Pinpoint the cell where the given text exists, returning its [X, Y] midpoint coordinate. 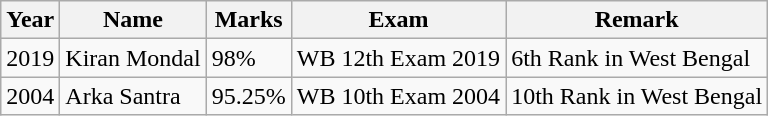
98% [248, 58]
Year [30, 20]
6th Rank in West Bengal [637, 58]
Name [133, 20]
Exam [398, 20]
95.25% [248, 96]
Kiran Mondal [133, 58]
Arka Santra [133, 96]
2004 [30, 96]
2019 [30, 58]
Marks [248, 20]
WB 10th Exam 2004 [398, 96]
Remark [637, 20]
10th Rank in West Bengal [637, 96]
WB 12th Exam 2019 [398, 58]
